Determine the [X, Y] coordinate at the center of the cell enclosing the given text.  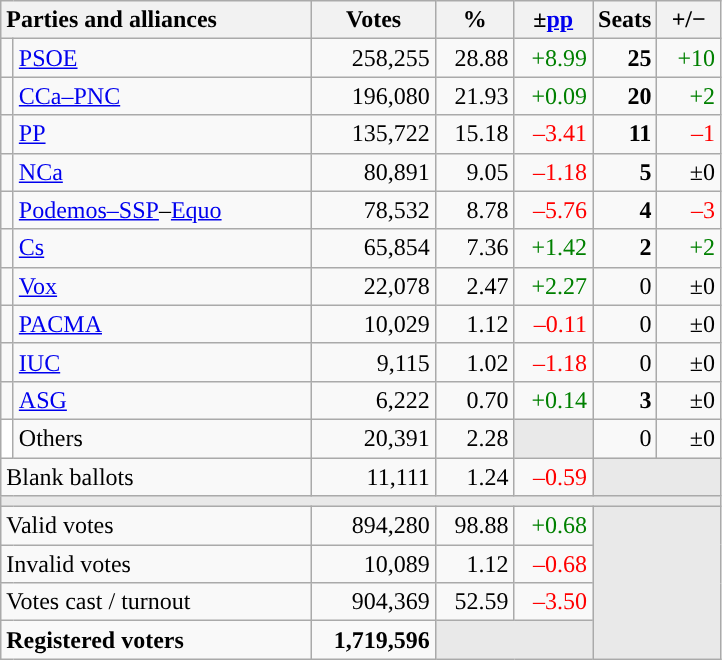
258,255 [374, 58]
78,532 [374, 210]
9.05 [474, 172]
904,369 [374, 602]
–3 [689, 210]
ASG [162, 400]
65,854 [374, 248]
4 [624, 210]
22,078 [374, 286]
8.78 [474, 210]
10,029 [374, 324]
Vox [162, 286]
+0.68 [554, 526]
10,089 [374, 564]
Parties and alliances [156, 20]
Registered voters [156, 640]
Others [162, 438]
11 [624, 134]
0.70 [474, 400]
–0.59 [554, 477]
IUC [162, 362]
+10 [689, 58]
Podemos–SSP–Equo [162, 210]
1.02 [474, 362]
Blank ballots [156, 477]
+8.99 [554, 58]
–0.11 [554, 324]
Votes cast / turnout [156, 602]
Valid votes [156, 526]
Invalid votes [156, 564]
2 [624, 248]
Cs [162, 248]
2.47 [474, 286]
±pp [554, 20]
+0.14 [554, 400]
28.88 [474, 58]
1,719,596 [374, 640]
+1.42 [554, 248]
1.24 [474, 477]
7.36 [474, 248]
–5.76 [554, 210]
11,111 [374, 477]
–3.50 [554, 602]
98.88 [474, 526]
20,391 [374, 438]
Votes [374, 20]
–3.41 [554, 134]
PP [162, 134]
–1 [689, 134]
21.93 [474, 96]
PSOE [162, 58]
CCa–PNC [162, 96]
PACMA [162, 324]
3 [624, 400]
15.18 [474, 134]
9,115 [374, 362]
2.28 [474, 438]
% [474, 20]
Seats [624, 20]
+0.09 [554, 96]
+/− [689, 20]
894,280 [374, 526]
52.59 [474, 602]
196,080 [374, 96]
25 [624, 58]
–0.68 [554, 564]
5 [624, 172]
80,891 [374, 172]
+2.27 [554, 286]
20 [624, 96]
135,722 [374, 134]
NCa [162, 172]
6,222 [374, 400]
